Locate the cell with the specified text and output its [x, y] center coordinate. 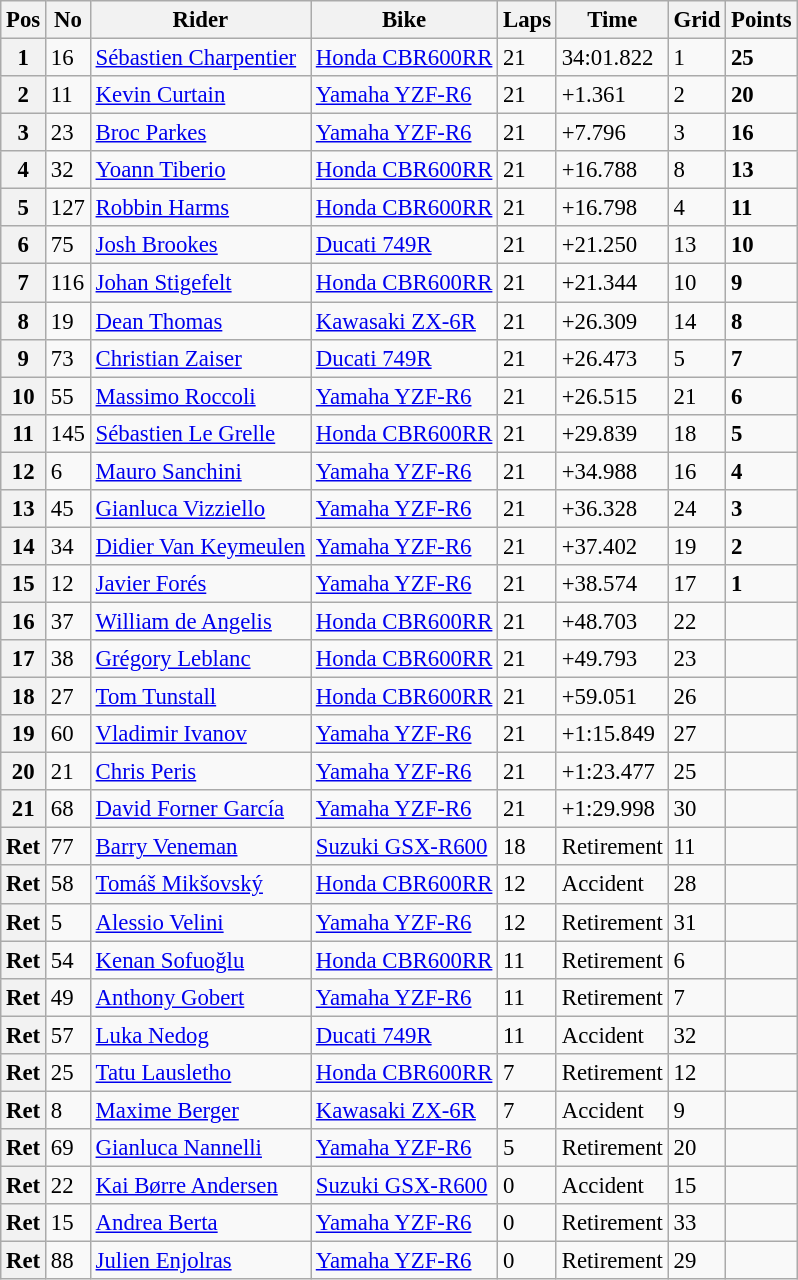
William de Angelis [200, 621]
Anthony Gobert [200, 997]
Kevin Curtain [200, 95]
+36.328 [612, 509]
Kai Børre Andersen [200, 1185]
34 [68, 546]
+37.402 [612, 546]
33 [696, 1223]
31 [696, 922]
+34.988 [612, 471]
77 [68, 847]
24 [696, 509]
28 [696, 885]
David Forner García [200, 809]
38 [68, 659]
Tatu Lausletho [200, 1073]
57 [68, 1035]
Gianluca Nannelli [200, 1148]
Rider [200, 20]
Alessio Velini [200, 922]
145 [68, 433]
+1:23.477 [612, 772]
Julien Enjolras [200, 1261]
73 [68, 358]
54 [68, 960]
69 [68, 1148]
Tom Tunstall [200, 697]
Robbin Harms [200, 208]
26 [696, 697]
Didier Van Keymeulen [200, 546]
37 [68, 621]
60 [68, 734]
49 [68, 997]
+49.793 [612, 659]
+21.250 [612, 245]
+26.473 [612, 358]
+21.344 [612, 283]
+16.788 [612, 170]
29 [696, 1261]
Points [762, 20]
Laps [528, 20]
+16.798 [612, 208]
Kenan Sofuoğlu [200, 960]
Johan Stigefelt [200, 283]
45 [68, 509]
+26.515 [612, 396]
Andrea Berta [200, 1223]
Pos [24, 20]
+1:29.998 [612, 809]
58 [68, 885]
55 [68, 396]
88 [68, 1261]
+26.309 [612, 321]
Broc Parkes [200, 133]
Luka Nedog [200, 1035]
+7.796 [612, 133]
127 [68, 208]
No [68, 20]
+29.839 [612, 433]
116 [68, 283]
Gianluca Vizziello [200, 509]
+1:15.849 [612, 734]
34:01.822 [612, 58]
+48.703 [612, 621]
Tomáš Mikšovský [200, 885]
Grid [696, 20]
Sébastien Charpentier [200, 58]
Chris Peris [200, 772]
30 [696, 809]
+59.051 [612, 697]
Massimo Roccoli [200, 396]
68 [68, 809]
Time [612, 20]
Barry Veneman [200, 847]
Bike [404, 20]
Dean Thomas [200, 321]
Christian Zaiser [200, 358]
Vladimir Ivanov [200, 734]
Grégory Leblanc [200, 659]
Josh Brookes [200, 245]
Mauro Sanchini [200, 471]
Maxime Berger [200, 1110]
+1.361 [612, 95]
Sébastien Le Grelle [200, 433]
75 [68, 245]
Javier Forés [200, 584]
Yoann Tiberio [200, 170]
+38.574 [612, 584]
